Pinpoint the cell where the given text exists, returning its (X, Y) midpoint coordinate. 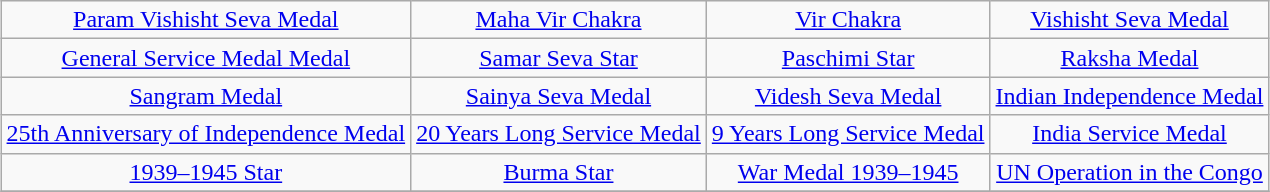
25th Anniversary of Independence Medal (206, 134)
20 Years Long Service Medal (559, 134)
Maha Vir Chakra (559, 20)
Param Vishisht Seva Medal (206, 20)
Raksha Medal (1130, 58)
Sangram Medal (206, 96)
Burma Star (559, 172)
9 Years Long Service Medal (848, 134)
Vishisht Seva Medal (1130, 20)
Videsh Seva Medal (848, 96)
General Service Medal Medal (206, 58)
Sainya Seva Medal (559, 96)
India Service Medal (1130, 134)
1939–1945 Star (206, 172)
UN Operation in the Congo (1130, 172)
Indian Independence Medal (1130, 96)
Paschimi Star (848, 58)
War Medal 1939–1945 (848, 172)
Vir Chakra (848, 20)
Samar Seva Star (559, 58)
